Detect which cell encompasses the target text, then output its [x, y] center coordinate. 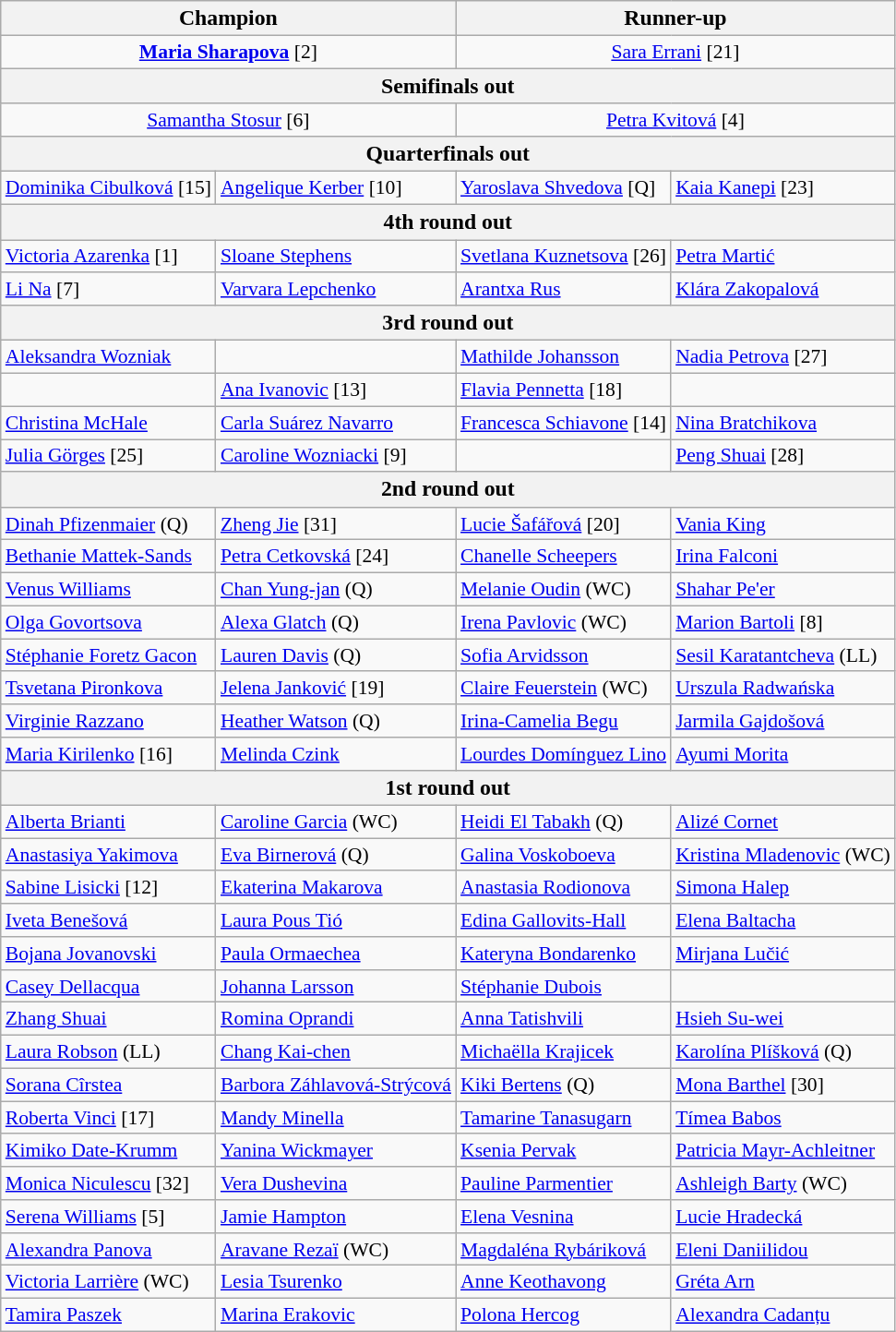
Kristina Mladenovic (WC) [783, 855]
Quarterfinals out [448, 154]
Nadia Petrova [27] [783, 357]
Galina Voskoboeva [563, 855]
Patricia Mayr-Achleitner [783, 1151]
Romina Oprandi [336, 1019]
Sorana Cîrstea [109, 1086]
Svetlana Kuznetsova [26] [563, 257]
Nina Bratchikova [783, 423]
Petra Martić [783, 257]
Maria Sharapova [2] [229, 53]
Klára Zakopalová [783, 290]
Sesil Karatantcheva (LL) [783, 655]
Victoria Azarenka [1] [109, 257]
Aleksandra Wozniak [109, 357]
Flavia Pennetta [18] [563, 390]
Johanna Larsson [336, 987]
Lesia Tsurenko [336, 1282]
Tsvetana Pironkova [109, 689]
Aravane Rezaï (WC) [336, 1250]
Kiki Bertens (Q) [563, 1086]
Victoria Larrière (WC) [109, 1282]
Tamarine Tanasugarn [563, 1118]
Varvara Lepchenko [336, 290]
4th round out [448, 222]
Irina Falconi [783, 557]
Li Na [7] [109, 290]
Dinah Pfizenmaier (Q) [109, 524]
Yanina Wickmayer [336, 1151]
Lourdes Domínguez Lino [563, 754]
Christina McHale [109, 423]
Paula Ormaechea [336, 954]
Sara Errani [21] [675, 53]
Peng Shuai [28] [783, 456]
Anne Keothavong [563, 1282]
Edina Gallovits-Hall [563, 920]
Julia Görges [25] [109, 456]
Maria Kirilenko [16] [109, 754]
Laura Robson (LL) [109, 1052]
Semifinals out [448, 87]
Ksenia Pervak [563, 1151]
Alexandra Cadanțu [783, 1315]
Samantha Stosur [6] [229, 121]
Claire Feuerstein (WC) [563, 689]
Roberta Vinci [17] [109, 1118]
Urszula Radwańska [783, 689]
Elena Vesnina [563, 1217]
Virginie Razzano [109, 721]
Karolína Plíšková (Q) [783, 1052]
Chanelle Scheepers [563, 557]
Petra Kvitová [4] [675, 121]
Hsieh Su-wei [783, 1019]
Lauren Davis (Q) [336, 655]
Anastasia Rodionova [563, 888]
Kateryna Bondarenko [563, 954]
Champion [229, 18]
Michaëlla Krajicek [563, 1052]
Yaroslava Shvedova [Q] [563, 188]
Sloane Stephens [336, 257]
Iveta Benešová [109, 920]
Chang Kai-chen [336, 1052]
Barbora Záhlavová-Strýcová [336, 1086]
Laura Pous Tió [336, 920]
Pauline Parmentier [563, 1183]
Venus Williams [109, 590]
Irina-Camelia Begu [563, 721]
Shahar Pe'er [783, 590]
Elena Baltacha [783, 920]
Arantxa Rus [563, 290]
Heather Watson (Q) [336, 721]
Eleni Daniilidou [783, 1250]
Alberta Brianti [109, 822]
Mona Barthel [30] [783, 1086]
Kimiko Date-Krumm [109, 1151]
Ayumi Morita [783, 754]
Kaia Kanepi [23] [783, 188]
Angelique Kerber [10] [336, 188]
Mathilde Johansson [563, 357]
Bojana Jovanovski [109, 954]
Melinda Czink [336, 754]
Casey Dellacqua [109, 987]
Gréta Arn [783, 1282]
Jarmila Gajdošová [783, 721]
Dominika Cibulková [15] [109, 188]
Zheng Jie [31] [336, 524]
Lucie Šafářová [20] [563, 524]
Polona Hercog [563, 1315]
Monica Niculescu [32] [109, 1183]
Irena Pavlovic (WC) [563, 622]
Caroline Wozniacki [9] [336, 456]
Tamira Paszek [109, 1315]
Alizé Cornet [783, 822]
Marina Erakovic [336, 1315]
1st round out [448, 788]
Bethanie Mattek-Sands [109, 557]
Simona Halep [783, 888]
2nd round out [448, 490]
Stéphanie Dubois [563, 987]
Petra Cetkovská [24] [336, 557]
Caroline Garcia (WC) [336, 822]
Magdaléna Rybáriková [563, 1250]
Runner-up [675, 18]
Tímea Babos [783, 1118]
Anastasiya Yakimova [109, 855]
Ana Ivanovic [13] [336, 390]
Olga Govortsova [109, 622]
Chan Yung-jan (Q) [336, 590]
Mandy Minella [336, 1118]
Eva Birnerová (Q) [336, 855]
Serena Williams [5] [109, 1217]
Alexandra Panova [109, 1250]
Heidi El Tabakh (Q) [563, 822]
Ashleigh Barty (WC) [783, 1183]
Jelena Janković [19] [336, 689]
Sofia Arvidsson [563, 655]
Stéphanie Foretz Gacon [109, 655]
Sabine Lisicki [12] [109, 888]
Marion Bartoli [8] [783, 622]
Anna Tatishvili [563, 1019]
Vania King [783, 524]
Jamie Hampton [336, 1217]
Mirjana Lučić [783, 954]
Alexa Glatch (Q) [336, 622]
Melanie Oudin (WC) [563, 590]
Francesca Schiavone [14] [563, 423]
3rd round out [448, 323]
Ekaterina Makarova [336, 888]
Lucie Hradecká [783, 1217]
Zhang Shuai [109, 1019]
Vera Dushevina [336, 1183]
Carla Suárez Navarro [336, 423]
